Capture the cell that displays the provided text and extract its (x, y) central coordinate. 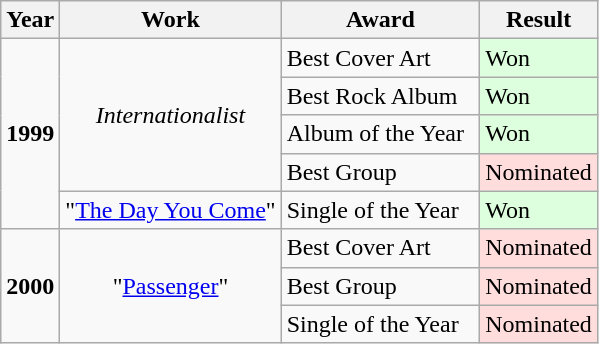
2000 (30, 286)
Result (539, 20)
Album of the Year (380, 134)
"The Day You Come" (170, 210)
Work (170, 20)
"Passenger" (170, 286)
1999 (30, 134)
Best Rock Album (380, 96)
Year (30, 20)
Internationalist (170, 115)
Award (380, 20)
